For the text-containing cell, return its midpoint in (X, Y) coordinate format. 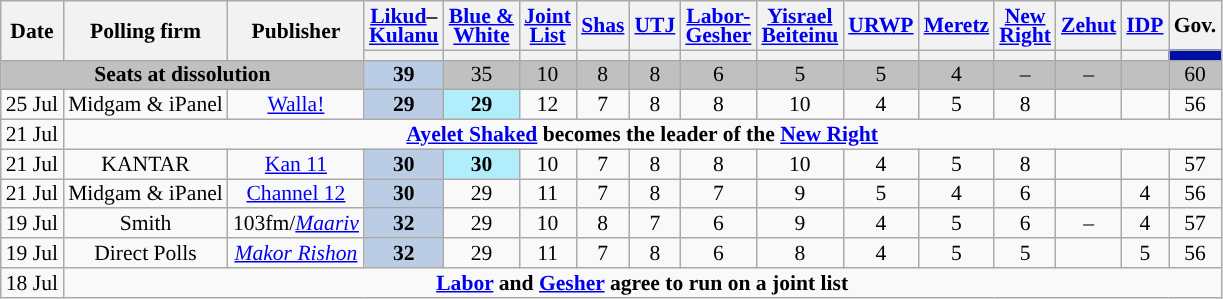
UTJ (654, 26)
Publisher (296, 30)
35 (482, 75)
Shas (602, 26)
Blue &White (482, 26)
Likud–Kulanu (404, 26)
URWP (880, 26)
103fm/Maariv (296, 224)
39 (404, 75)
Labor and Gesher agree to run on a joint list (642, 283)
12 (548, 105)
25 Jul (32, 105)
Kan 11 (296, 164)
Direct Polls (146, 253)
IDP (1144, 26)
YisraelBeiteinu (800, 26)
Zehut (1088, 26)
60 (1196, 75)
JointList (548, 26)
Gov. (1196, 26)
Makor Rishon (296, 253)
Seats at dissolution (182, 75)
Meretz (957, 26)
18 Jul (32, 283)
Date (32, 30)
Smith (146, 224)
Walla! (296, 105)
NewRight (1025, 26)
Labor-Gesher (718, 26)
Polling firm (146, 30)
KANTAR (146, 164)
Ayelet Shaked becomes the leader of the New Right (642, 135)
Channel 12 (296, 194)
